Pinpoint the cell where the given text exists, returning its [x, y] midpoint coordinate. 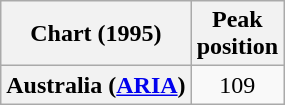
Australia (ARIA) [96, 85]
Peakposition [237, 34]
Chart (1995) [96, 34]
109 [237, 85]
